Find where the given text appears and provide that cell's center as (x, y) coordinate. 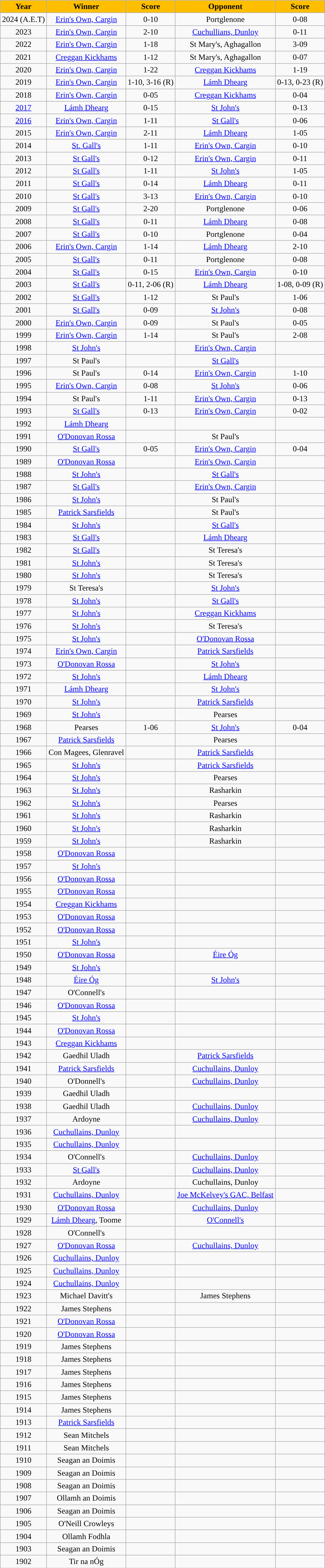
1985 (24, 512)
1974 (24, 651)
1967 (24, 740)
1911 (24, 1448)
Ollamh Fodhla (86, 1536)
1921 (24, 1321)
1903 (24, 1549)
2-08 (300, 335)
2015 (24, 133)
1904 (24, 1536)
1935 (24, 1144)
1929 (24, 1220)
1943 (24, 1043)
Winner (86, 7)
1950 (24, 955)
1-10, 3-16 (R) (151, 82)
2024 (A.E.T) (24, 19)
1941 (24, 1068)
1916 (24, 1385)
1928 (24, 1233)
Cuchullians, Dunloy (225, 32)
1909 (24, 1473)
1964 (24, 778)
1930 (24, 1208)
3-09 (300, 45)
Opponent (225, 7)
1956 (24, 879)
2016 (24, 120)
1934 (24, 1157)
1979 (24, 588)
1910 (24, 1460)
1924 (24, 1283)
1992 (24, 424)
1945 (24, 1018)
1952 (24, 929)
1-19 (300, 70)
1988 (24, 474)
1959 (24, 841)
2002 (24, 297)
1-10 (300, 373)
1914 (24, 1410)
2012 (24, 171)
2023 (24, 32)
2021 (24, 57)
1936 (24, 1132)
1987 (24, 487)
1984 (24, 525)
2006 (24, 247)
1920 (24, 1334)
2000 (24, 323)
2020 (24, 70)
1912 (24, 1435)
1976 (24, 626)
1953 (24, 917)
2001 (24, 310)
1963 (24, 790)
Ollamh an Doimis (86, 1498)
1993 (24, 411)
1926 (24, 1258)
Con Magees, Glenravel (86, 752)
2022 (24, 45)
1955 (24, 891)
1927 (24, 1245)
2-20 (151, 209)
1906 (24, 1511)
1980 (24, 576)
2004 (24, 272)
3-13 (151, 196)
1970 (24, 702)
O'Donnell's (86, 1081)
1948 (24, 980)
2005 (24, 259)
1944 (24, 1031)
1981 (24, 563)
1997 (24, 360)
1937 (24, 1119)
1923 (24, 1296)
1957 (24, 866)
0-12 (151, 158)
1983 (24, 537)
1942 (24, 1056)
2013 (24, 158)
2019 (24, 82)
0-07 (300, 57)
1932 (24, 1182)
1971 (24, 689)
Year (24, 7)
1994 (24, 399)
1951 (24, 942)
1919 (24, 1346)
1913 (24, 1423)
1938 (24, 1106)
1954 (24, 904)
Tir na nÓg (86, 1561)
1917 (24, 1372)
2018 (24, 95)
St. Gall's (86, 145)
1977 (24, 613)
1973 (24, 664)
1986 (24, 500)
1982 (24, 550)
1939 (24, 1094)
2009 (24, 209)
1-18 (151, 45)
1999 (24, 335)
1922 (24, 1309)
1925 (24, 1271)
1996 (24, 373)
1966 (24, 752)
1975 (24, 639)
Joe McKelvey's GAC, Belfast (225, 1195)
1933 (24, 1169)
1907 (24, 1498)
1946 (24, 1005)
0-11, 2-06 (R) (151, 285)
1940 (24, 1081)
1905 (24, 1523)
2003 (24, 285)
2-11 (151, 133)
0-02 (300, 411)
2010 (24, 196)
1949 (24, 968)
O'Neill Crowleys (86, 1523)
1969 (24, 714)
1978 (24, 601)
Lámh Dhearg, Toome (86, 1220)
2008 (24, 222)
1965 (24, 765)
1991 (24, 436)
1962 (24, 803)
1908 (24, 1486)
Michael Davitt's (86, 1296)
1989 (24, 462)
1961 (24, 816)
2014 (24, 145)
1915 (24, 1397)
1-22 (151, 70)
1960 (24, 828)
2011 (24, 184)
1972 (24, 677)
1995 (24, 386)
1990 (24, 449)
1968 (24, 727)
1958 (24, 854)
1902 (24, 1561)
0-13, 0-23 (R) (300, 82)
1947 (24, 993)
2017 (24, 108)
1918 (24, 1359)
1998 (24, 348)
2007 (24, 234)
1-08, 0-09 (R) (300, 285)
1931 (24, 1195)
